From the cell containing the given text, extract its center point as [X, Y] coordinate. 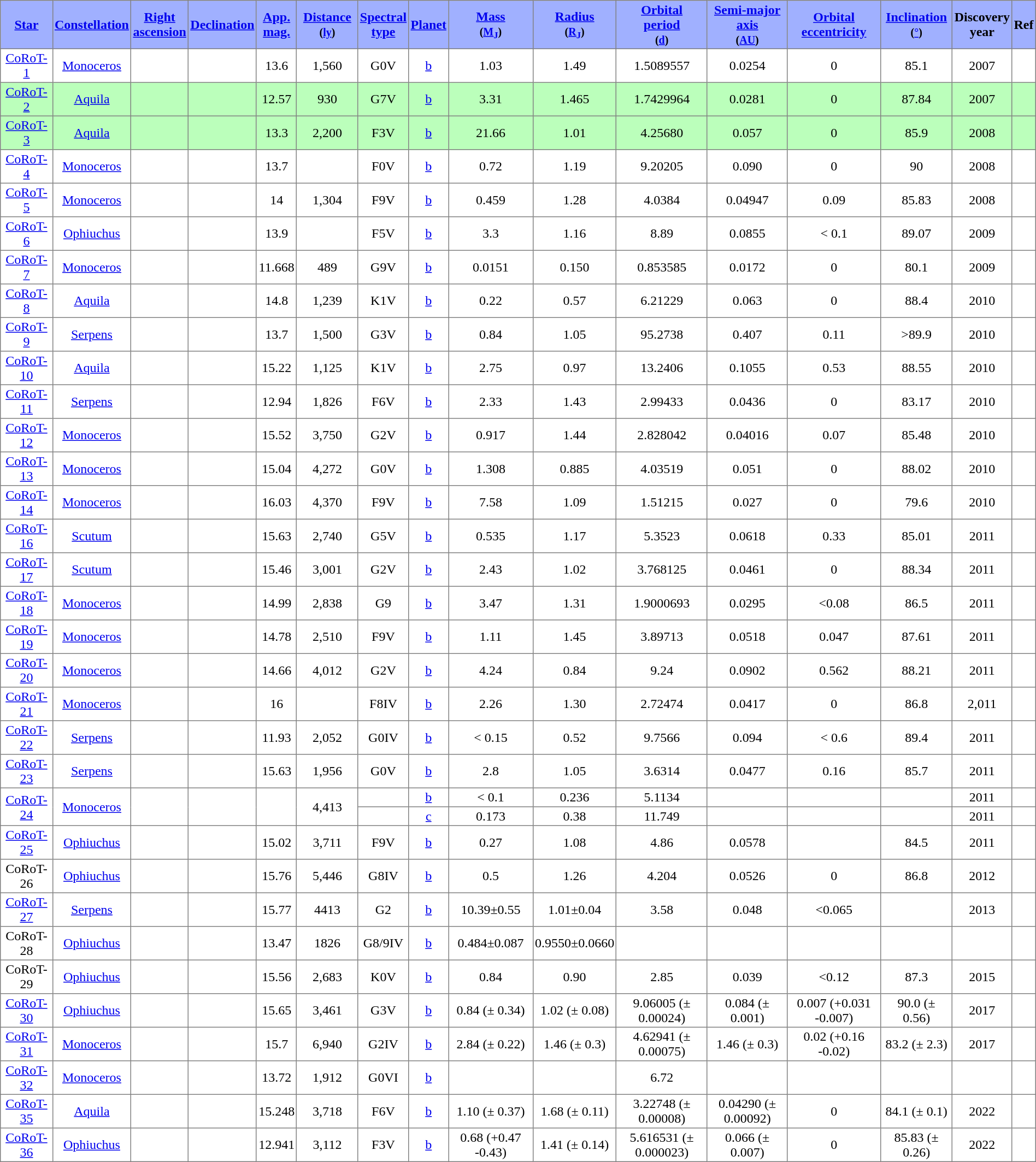
2,740 [327, 536]
0.407 [747, 334]
4,370 [327, 503]
CoRoT-17 [26, 570]
95.2738 [662, 334]
11.668 [276, 267]
0.16 [834, 771]
0.97 [575, 368]
1.28 [575, 200]
0.0518 [747, 637]
13.6 [276, 66]
Rightascension [160, 25]
CoRoT-13 [26, 469]
Planet [428, 25]
1.09 [575, 503]
0.057 [747, 133]
1,125 [327, 368]
0.063 [747, 301]
CoRoT-21 [26, 704]
1,560 [327, 66]
13.72 [276, 1078]
G7V [384, 99]
87.84 [916, 99]
CoRoT-9 [26, 334]
88.55 [916, 368]
0.173 [491, 816]
1.11 [491, 637]
4.25680 [662, 133]
Inclination(°) [916, 25]
1.19 [575, 167]
0.0254 [747, 66]
88.02 [916, 469]
Mass(MJ) [491, 25]
0.04947 [747, 200]
G9 [384, 603]
CoRoT-23 [26, 771]
<0.065 [834, 910]
3.6314 [662, 771]
6.21229 [662, 301]
5.616531 (± 0.000023) [662, 1145]
1.16 [575, 234]
3,461 [327, 1011]
0.0477 [747, 771]
G8IV [384, 876]
0.22 [491, 301]
0.562 [834, 670]
2.828042 [662, 435]
2,200 [327, 133]
85.1 [916, 66]
15.04 [276, 469]
0.9550±0.0660 [575, 943]
1.01 [575, 133]
Declination [223, 25]
6.72 [662, 1078]
Semi-majoraxis(AU) [747, 25]
1.45 [575, 637]
16 [276, 704]
0.04016 [747, 435]
Radius(RJ) [575, 25]
0.0417 [747, 704]
0.051 [747, 469]
G9V [384, 267]
1.01±0.04 [575, 910]
0.0578 [747, 842]
4,272 [327, 469]
0.885 [575, 469]
0.57 [575, 301]
2.99433 [662, 402]
1.7429964 [662, 99]
CoRoT-20 [26, 670]
1,239 [327, 301]
85.83 [916, 200]
3,112 [327, 1145]
85.83 (± 0.26) [916, 1145]
CoRoT-12 [26, 435]
3.31 [491, 99]
2.26 [491, 704]
3.58 [662, 910]
1.08 [575, 842]
79.6 [916, 503]
0.0281 [747, 99]
3,718 [327, 1111]
CoRoT-7 [26, 267]
2,838 [327, 603]
13.47 [276, 943]
1.10 (± 0.37) [491, 1111]
4,012 [327, 670]
12.57 [276, 99]
14.66 [276, 670]
1.02 (± 0.08) [575, 1011]
87.61 [916, 637]
CoRoT-11 [26, 402]
0.02 (+0.16 -0.02) [834, 1044]
0.5 [491, 876]
0.090 [747, 167]
85.9 [916, 133]
CoRoT-31 [26, 1044]
15.248 [276, 1111]
0.027 [747, 503]
CoRoT-1 [26, 66]
0.150 [575, 267]
90 [916, 167]
4413 [327, 910]
0.0902 [747, 670]
6,940 [327, 1044]
0.484±0.087 [491, 943]
1.51215 [662, 503]
0.0295 [747, 603]
930 [327, 99]
2.84 (± 0.22) [491, 1044]
1,500 [327, 334]
13.9 [276, 234]
G0IV [384, 738]
G2 [384, 910]
9.06005 (± 0.00024) [662, 1011]
2,052 [327, 738]
0.0526 [747, 876]
0.047 [834, 637]
F5V [384, 234]
App.mag. [276, 25]
Orbitalperiod(d) [662, 25]
15.77 [276, 910]
1.30 [575, 704]
2012 [982, 876]
K0V [384, 977]
89.4 [916, 738]
2.85 [662, 977]
0.90 [575, 977]
12.941 [276, 1145]
14.8 [276, 301]
2013 [982, 910]
85.48 [916, 435]
>89.9 [916, 334]
F0V [384, 167]
1.465 [575, 99]
0.09 [834, 200]
2,683 [327, 977]
7.58 [491, 503]
2,011 [982, 704]
0.066 (± 0.007) [747, 1145]
CoRoT-22 [26, 738]
4.204 [662, 876]
9.7566 [662, 738]
0.0172 [747, 267]
1826 [327, 943]
14 [276, 200]
3,001 [327, 570]
Discoveryyear [982, 25]
89.07 [916, 234]
CoRoT-24 [26, 806]
2,510 [327, 637]
CoRoT-27 [26, 910]
< 0.6 [834, 738]
2.33 [491, 402]
G2IV [384, 1044]
12.94 [276, 402]
CoRoT-10 [26, 368]
1.26 [575, 876]
CoRoT-16 [26, 536]
5.1134 [662, 797]
F8IV [384, 704]
9.24 [662, 670]
1,304 [327, 200]
Star [26, 25]
83.17 [916, 402]
90.0 (± 0.56) [916, 1011]
15.46 [276, 570]
3.3 [491, 234]
CoRoT-26 [26, 876]
2.8 [491, 771]
1.68 (± 0.11) [575, 1111]
3.47 [491, 603]
5,446 [327, 876]
0.084 (± 0.001) [747, 1011]
0.039 [747, 977]
< 0.15 [491, 738]
3.768125 [662, 570]
15.52 [276, 435]
CoRoT-28 [26, 943]
0.0855 [747, 234]
489 [327, 267]
88.4 [916, 301]
CoRoT-8 [26, 301]
Distance (ly) [327, 25]
4.0384 [662, 200]
0.917 [491, 435]
G8/9IV [384, 943]
86.5 [916, 603]
G5V [384, 536]
0.04290 (± 0.00092) [747, 1111]
3.89713 [662, 637]
87.3 [916, 977]
3,711 [327, 842]
14.78 [276, 637]
0.27 [491, 842]
15.56 [276, 977]
<0.08 [834, 603]
1.9000693 [662, 603]
15.7 [276, 1044]
0.007 (+0.031 -0.007) [834, 1011]
10.39±0.55 [491, 910]
0.38 [575, 816]
1.43 [575, 402]
0.07 [834, 435]
0.11 [834, 334]
83.2 (± 2.3) [916, 1044]
88.21 [916, 670]
21.66 [491, 133]
CoRoT-14 [26, 503]
1.31 [575, 603]
3.22748 (± 0.00008) [662, 1111]
2.75 [491, 368]
1.308 [491, 469]
80.1 [916, 267]
16.03 [276, 503]
2.72474 [662, 704]
0.459 [491, 200]
CoRoT-18 [26, 603]
1.17 [575, 536]
9.20205 [662, 167]
0.84 (± 0.34) [491, 1011]
0.236 [575, 797]
85.01 [916, 536]
0.72 [491, 167]
Ref [1024, 25]
1,826 [327, 402]
1.02 [575, 570]
1.44 [575, 435]
1.41 (± 0.14) [575, 1145]
0.094 [747, 738]
CoRoT-35 [26, 1111]
4.86 [662, 842]
Spectraltype [384, 25]
8.89 [662, 234]
15.22 [276, 368]
15.76 [276, 876]
CoRoT-3 [26, 133]
4.24 [491, 670]
0.0436 [747, 402]
15.65 [276, 1011]
1.03 [491, 66]
3,750 [327, 435]
0.0618 [747, 536]
CoRoT-2 [26, 99]
c [428, 816]
0.53 [834, 368]
CoRoT-25 [26, 842]
1,912 [327, 1078]
88.34 [916, 570]
Orbitaleccentricity [834, 25]
84.5 [916, 842]
CoRoT-30 [26, 1011]
1.5089557 [662, 66]
<0.12 [834, 977]
4,413 [327, 806]
1.49 [575, 66]
4.03519 [662, 469]
1,956 [327, 771]
CoRoT-32 [26, 1078]
Constellation [92, 25]
2015 [982, 977]
0.048 [747, 910]
0.535 [491, 536]
84.1 (± 0.1) [916, 1111]
85.7 [916, 771]
G0VI [384, 1078]
0.68 (+0.47 -0.43) [491, 1145]
13.2406 [662, 368]
CoRoT-36 [26, 1145]
11.93 [276, 738]
5.3523 [662, 536]
2.43 [491, 570]
CoRoT-4 [26, 167]
CoRoT-5 [26, 200]
13.3 [276, 133]
CoRoT-6 [26, 234]
0.52 [575, 738]
11.749 [662, 816]
CoRoT-29 [26, 977]
0.1055 [747, 368]
0.0461 [747, 570]
0.33 [834, 536]
0.853585 [662, 267]
4.62941 (± 0.00075) [662, 1044]
CoRoT-19 [26, 637]
14.99 [276, 603]
15.02 [276, 842]
0.0151 [491, 267]
